Search for the cell housing the specified text and yield its (x, y) center coordinate. 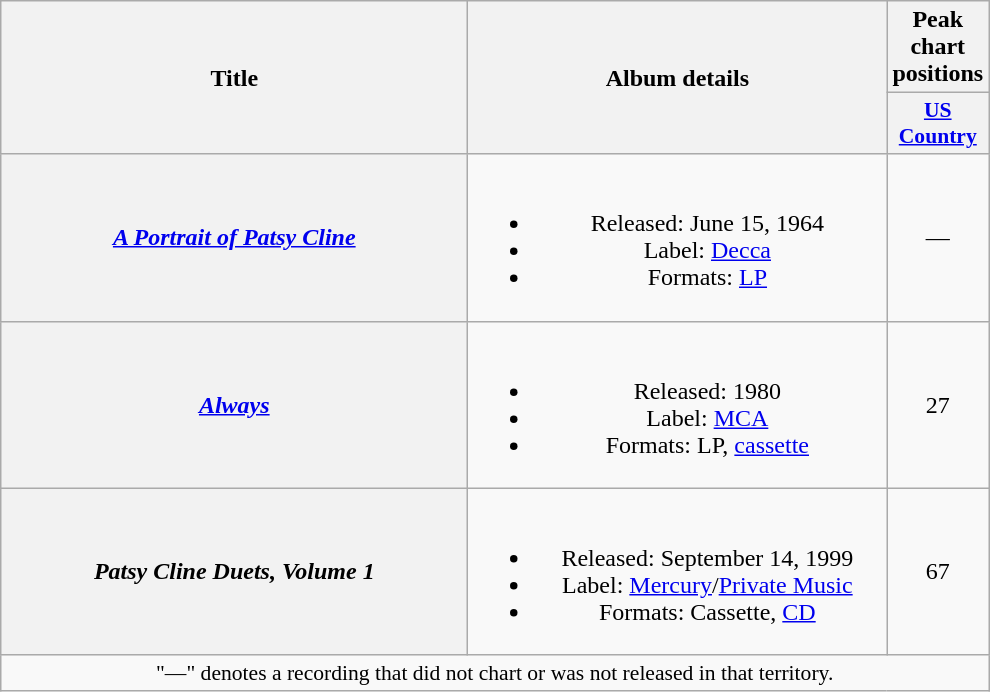
Released: September 14, 1999Label: Mercury/Private MusicFormats: Cassette, CD (678, 572)
Released: June 15, 1964Label: DeccaFormats: LP (678, 238)
— (938, 238)
Always (234, 404)
A Portrait of Patsy Cline (234, 238)
USCountry (938, 124)
67 (938, 572)
Peakchartpositions (938, 47)
Released: 1980Label: MCAFormats: LP, cassette (678, 404)
27 (938, 404)
"—" denotes a recording that did not chart or was not released in that territory. (495, 673)
Patsy Cline Duets, Volume 1 (234, 572)
Album details (678, 78)
Title (234, 78)
